Pinpoint the cell where the given text exists, returning its (X, Y) midpoint coordinate. 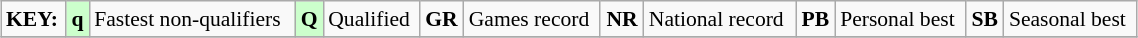
Fastest non-qualifiers (192, 19)
GR (442, 19)
Qualified (371, 19)
PB (816, 19)
SB (985, 19)
q (78, 19)
NR (622, 19)
National record (720, 19)
KEY: (34, 19)
Q (309, 19)
Personal best (900, 19)
Games record (532, 19)
Seasonal best (1070, 19)
